From the cell containing the given text, extract its center point as [x, y] coordinate. 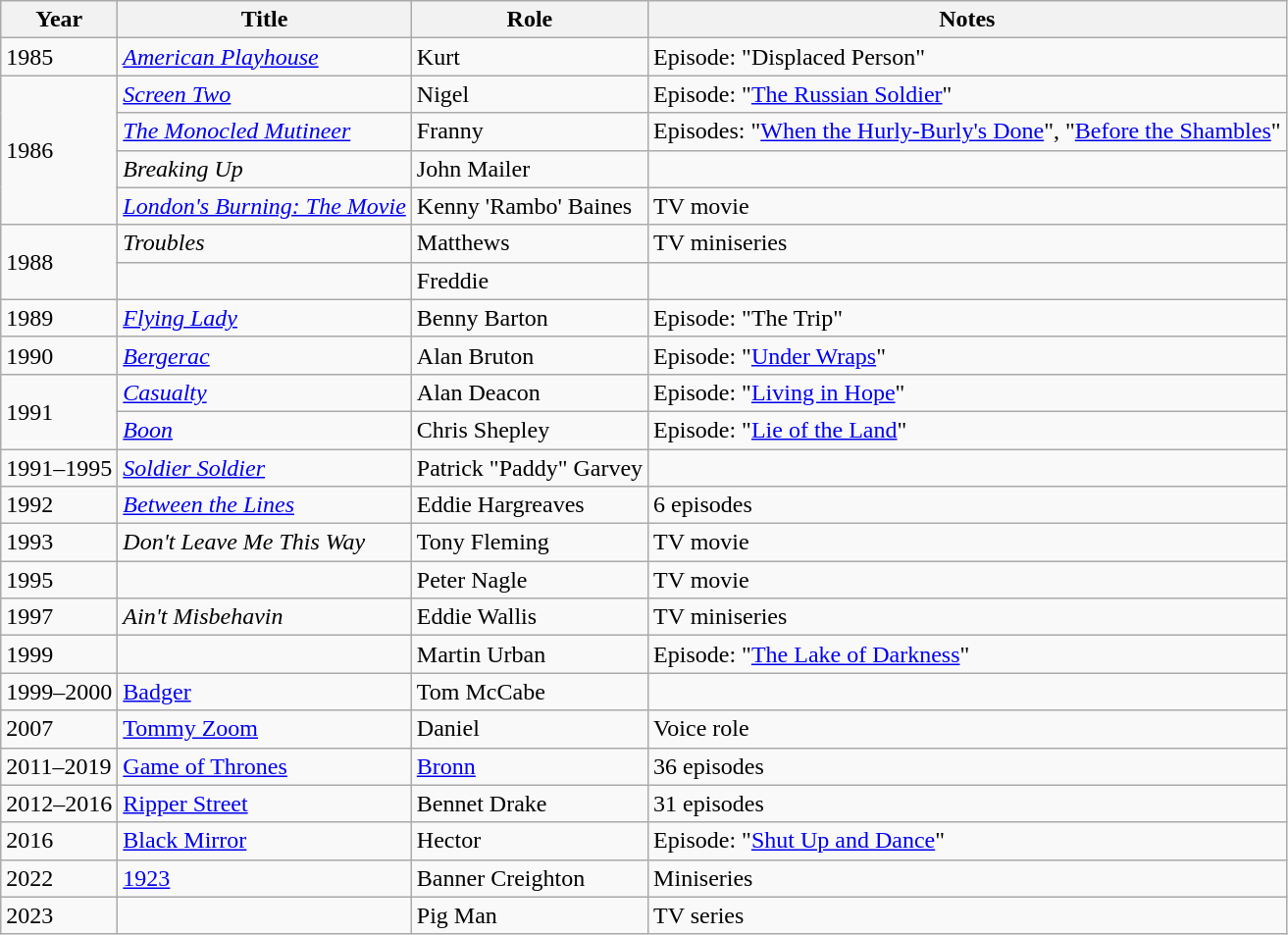
Bergerac [265, 355]
1990 [59, 355]
2007 [59, 729]
2016 [59, 841]
Benny Barton [530, 318]
Between the Lines [265, 505]
Badger [265, 692]
Tom McCabe [530, 692]
Episode: "The Russian Soldier" [967, 94]
Martin Urban [530, 654]
1995 [59, 580]
TV series [967, 915]
2012–2016 [59, 804]
Tony Fleming [530, 543]
1988 [59, 262]
Don't Leave Me This Way [265, 543]
Alan Deacon [530, 392]
Nigel [530, 94]
2022 [59, 878]
Screen Two [265, 94]
Episode: "Under Wraps" [967, 355]
Voice role [967, 729]
John Mailer [530, 169]
Episode: "Shut Up and Dance" [967, 841]
31 episodes [967, 804]
1985 [59, 57]
Matthews [530, 243]
1992 [59, 505]
2023 [59, 915]
1997 [59, 617]
Episode: "Displaced Person" [967, 57]
Alan Bruton [530, 355]
Episode: "The Trip" [967, 318]
Franny [530, 131]
Title [265, 20]
Banner Creighton [530, 878]
Ain't Misbehavin [265, 617]
Troubles [265, 243]
Year [59, 20]
Peter Nagle [530, 580]
Casualty [265, 392]
1923 [265, 878]
Breaking Up [265, 169]
Hector [530, 841]
1999–2000 [59, 692]
The Monocled Mutineer [265, 131]
1999 [59, 654]
Miniseries [967, 878]
Bronn [530, 766]
2011–2019 [59, 766]
1989 [59, 318]
6 episodes [967, 505]
Episodes: "When the Hurly-Burly's Done", "Before the Shambles" [967, 131]
Tommy Zoom [265, 729]
Eddie Hargreaves [530, 505]
Patrick "Paddy" Garvey [530, 468]
1986 [59, 150]
Episode: "Lie of the Land" [967, 430]
1991–1995 [59, 468]
1993 [59, 543]
Pig Man [530, 915]
36 episodes [967, 766]
American Playhouse [265, 57]
Soldier Soldier [265, 468]
Game of Thrones [265, 766]
Eddie Wallis [530, 617]
Bennet Drake [530, 804]
Black Mirror [265, 841]
Kurt [530, 57]
Role [530, 20]
1991 [59, 411]
Boon [265, 430]
Notes [967, 20]
Kenny 'Rambo' Baines [530, 206]
Chris Shepley [530, 430]
Episode: "The Lake of Darkness" [967, 654]
Episode: "Living in Hope" [967, 392]
London's Burning: The Movie [265, 206]
Freddie [530, 281]
Daniel [530, 729]
Ripper Street [265, 804]
Flying Lady [265, 318]
